Find where the given text appears and provide that cell's center as (X, Y) coordinate. 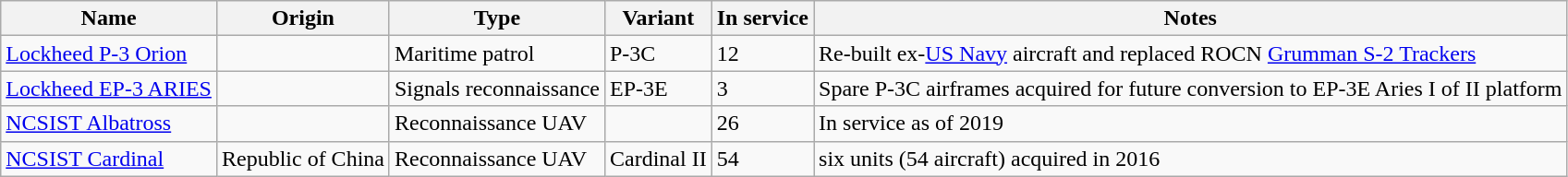
Variant (658, 18)
Lockheed EP-3 ARIES (109, 88)
In service as of 2019 (1190, 124)
Notes (1190, 18)
Signals reconnaissance (497, 88)
NCSIST Cardinal (109, 159)
P-3C (658, 53)
Origin (303, 18)
Cardinal II (658, 159)
54 (762, 159)
In service (762, 18)
Maritime patrol (497, 53)
Re-built ex-US Navy aircraft and replaced ROCN Grumman S-2 Trackers (1190, 53)
Lockheed P-3 Orion (109, 53)
EP-3E (658, 88)
Republic of China (303, 159)
12 (762, 53)
26 (762, 124)
NCSIST Albatross (109, 124)
six units (54 aircraft) acquired in 2016 (1190, 159)
Type (497, 18)
Name (109, 18)
3 (762, 88)
Spare P-3C airframes acquired for future conversion to EP-3E Aries I of II platform (1190, 88)
